Capture the cell that displays the provided text and extract its [X, Y] central coordinate. 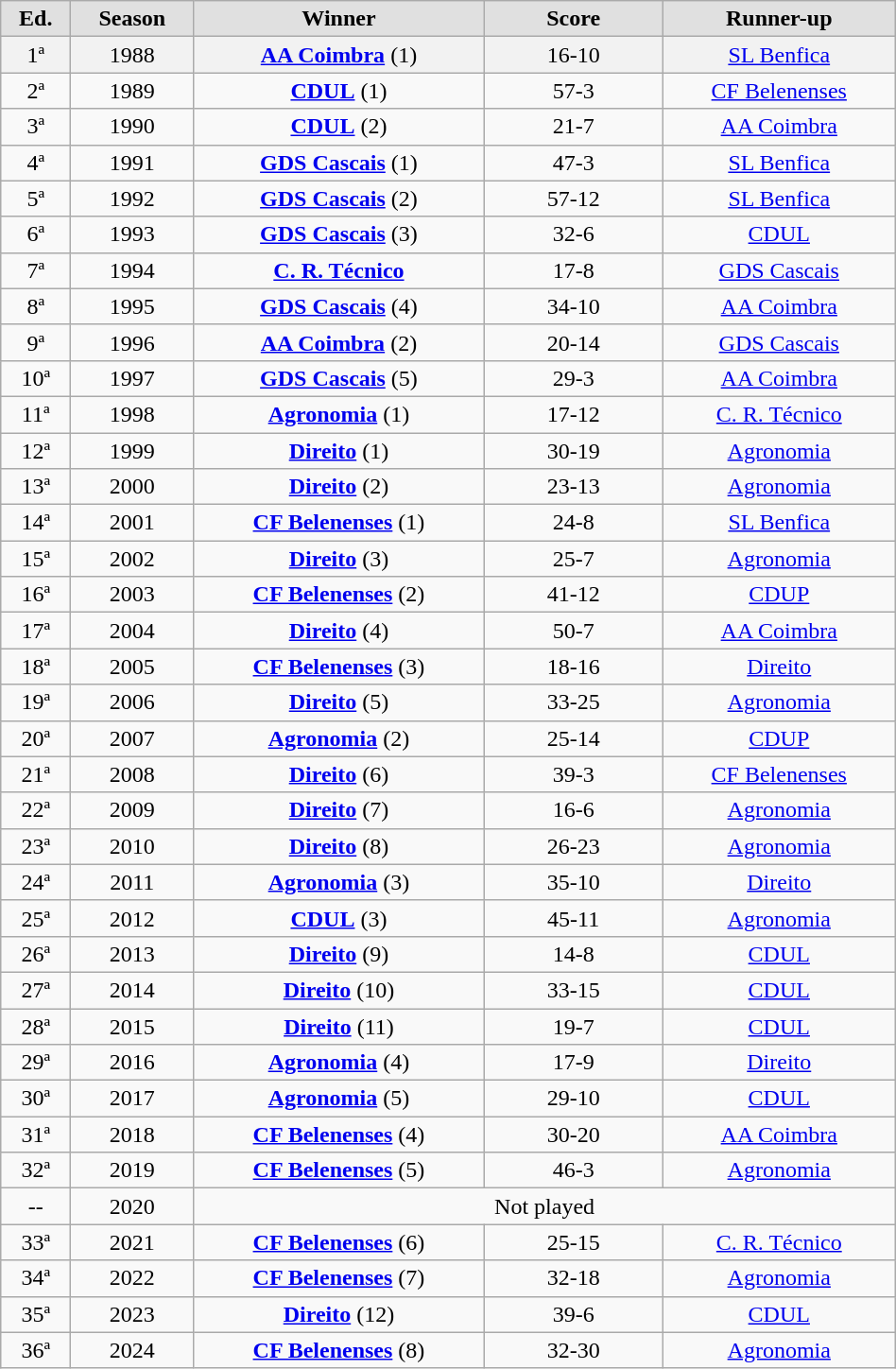
32-30 [573, 1350]
Direito (12) [338, 1314]
20-14 [573, 342]
Direito (7) [338, 810]
24ª [36, 882]
1996 [132, 342]
Agronomia (2) [338, 738]
2022 [132, 1278]
CF Belenenses (1) [338, 523]
2017 [132, 1099]
Direito (10) [338, 990]
Direito (1) [338, 451]
GDS Cascais (4) [338, 306]
CF Belenenses (6) [338, 1242]
17-9 [573, 1063]
39-3 [573, 774]
25ª [36, 918]
2006 [132, 702]
1988 [132, 55]
Direito (5) [338, 702]
GDS Cascais (1) [338, 163]
2020 [132, 1206]
2012 [132, 918]
CF Belenenses (3) [338, 667]
CF Belenenses (4) [338, 1135]
29-10 [573, 1099]
Agronomia (5) [338, 1099]
30-19 [573, 451]
Agronomia (3) [338, 882]
4ª [36, 163]
17ª [36, 631]
2008 [132, 774]
5ª [36, 199]
2014 [132, 990]
21ª [36, 774]
Runner-up [779, 19]
2024 [132, 1350]
2009 [132, 810]
25-14 [573, 738]
3ª [36, 127]
CF Belenenses (8) [338, 1350]
17-12 [573, 414]
Direito (3) [338, 559]
1993 [132, 234]
CDUL (1) [338, 91]
1997 [132, 378]
21-7 [573, 127]
Direito (6) [338, 774]
10ª [36, 378]
GDS Cascais (5) [338, 378]
18-16 [573, 667]
Direito (9) [338, 954]
28ª [36, 1026]
34-10 [573, 306]
2010 [132, 846]
2019 [132, 1170]
CDUL (3) [338, 918]
19ª [36, 702]
18ª [36, 667]
34ª [36, 1278]
2ª [36, 91]
Agronomia (4) [338, 1063]
23-13 [573, 487]
46-3 [573, 1170]
1995 [132, 306]
2015 [132, 1026]
45-11 [573, 918]
36ª [36, 1350]
8ª [36, 306]
16-6 [573, 810]
14-8 [573, 954]
11ª [36, 414]
33-25 [573, 702]
Score [573, 19]
22ª [36, 810]
16-10 [573, 55]
2001 [132, 523]
25-15 [573, 1242]
16ª [36, 595]
26ª [36, 954]
30-20 [573, 1135]
1990 [132, 127]
1ª [36, 55]
57-3 [573, 91]
Agronomia (1) [338, 414]
17-8 [573, 270]
AA Coimbra (1) [338, 55]
2018 [132, 1135]
32-18 [573, 1278]
50-7 [573, 631]
29-3 [573, 378]
32ª [36, 1170]
25-7 [573, 559]
AA Coimbra (2) [338, 342]
20ª [36, 738]
39-6 [573, 1314]
12ª [36, 451]
2005 [132, 667]
41-12 [573, 595]
-- [36, 1206]
GDS Cascais (3) [338, 234]
CF Belenenses (5) [338, 1170]
30ª [36, 1099]
27ª [36, 990]
35-10 [573, 882]
31ª [36, 1135]
6ª [36, 234]
2007 [132, 738]
57-12 [573, 199]
33-15 [573, 990]
2000 [132, 487]
23ª [36, 846]
1991 [132, 163]
2021 [132, 1242]
2023 [132, 1314]
CF Belenenses (7) [338, 1278]
GDS Cascais (2) [338, 199]
33ª [36, 1242]
29ª [36, 1063]
CF Belenenses (2) [338, 595]
2002 [132, 559]
CDUL (2) [338, 127]
Direito (8) [338, 846]
14ª [36, 523]
1999 [132, 451]
2013 [132, 954]
7ª [36, 270]
2016 [132, 1063]
32-6 [573, 234]
1992 [132, 199]
Winner [338, 19]
2004 [132, 631]
35ª [36, 1314]
9ª [36, 342]
1989 [132, 91]
2011 [132, 882]
15ª [36, 559]
24-8 [573, 523]
1994 [132, 270]
Direito (11) [338, 1026]
26-23 [573, 846]
2003 [132, 595]
19-7 [573, 1026]
Season [132, 19]
Ed. [36, 19]
Direito (2) [338, 487]
47-3 [573, 163]
Not played [544, 1206]
Direito (4) [338, 631]
13ª [36, 487]
1998 [132, 414]
